Provide the (X, Y) coordinate of the cell's center where the given text is located.  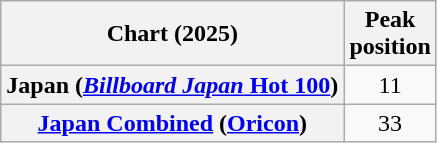
Peakposition (390, 34)
Chart (2025) (172, 34)
11 (390, 85)
33 (390, 123)
Japan (Billboard Japan Hot 100) (172, 85)
Japan Combined (Oricon) (172, 123)
